For the text-containing cell, return its midpoint in [X, Y] coordinate format. 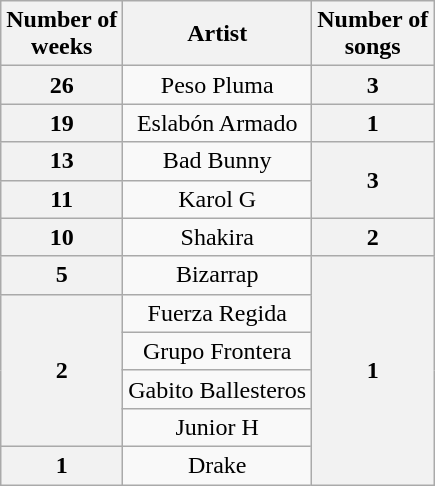
Peso Pluma [218, 85]
Junior H [218, 427]
Grupo Frontera [218, 351]
Bizarrap [218, 275]
10 [62, 237]
Gabito Ballesteros [218, 389]
19 [62, 123]
Bad Bunny [218, 161]
Eslabón Armado [218, 123]
Shakira [218, 237]
Number ofweeks [62, 34]
11 [62, 199]
Fuerza Regida [218, 313]
Karol G [218, 199]
Artist [218, 34]
26 [62, 85]
13 [62, 161]
5 [62, 275]
Number ofsongs [373, 34]
Drake [218, 465]
